Extract the (X, Y) coordinate from the center of the cell holding the provided text.  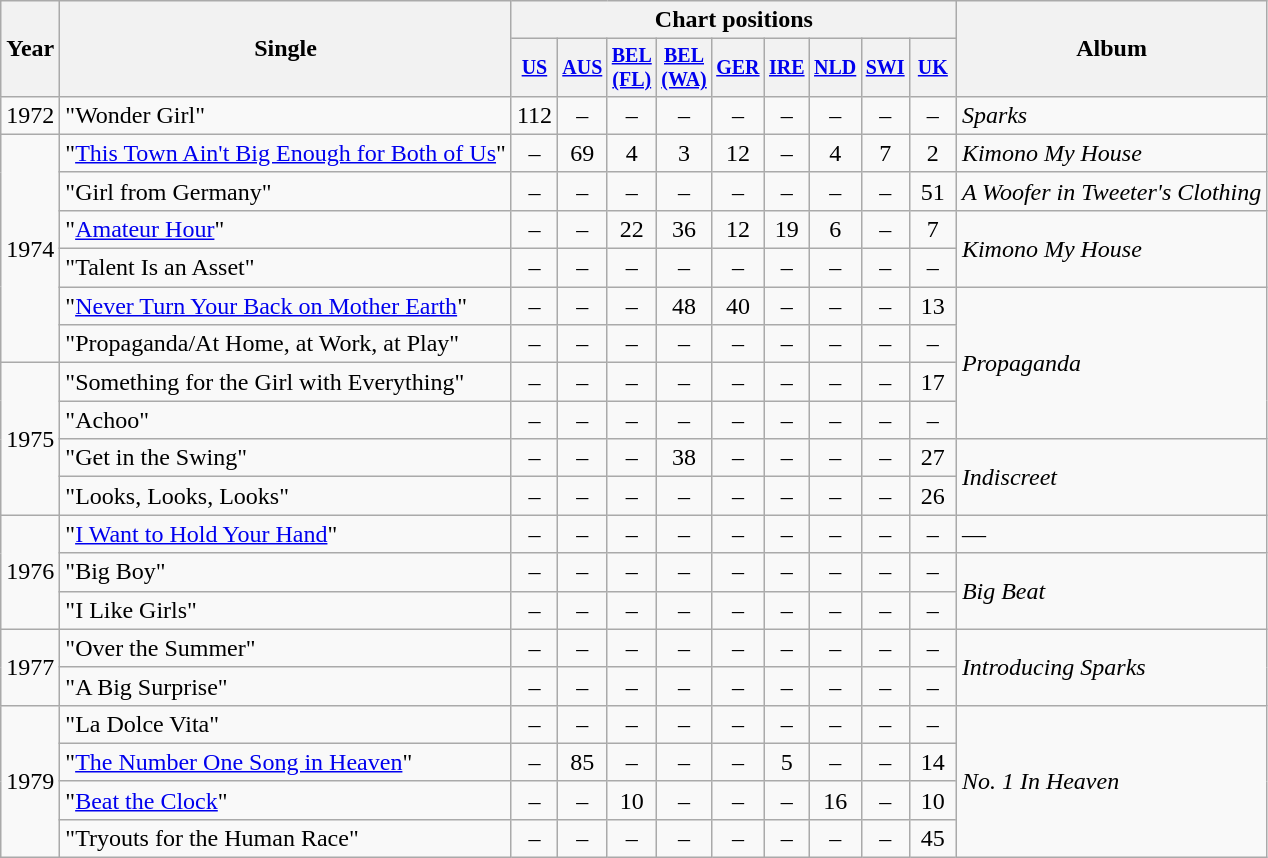
19 (786, 229)
"Achoo" (286, 420)
Introducing Sparks (1111, 667)
"I Like Girls" (286, 610)
14 (932, 762)
AUS (582, 68)
"La Dolce Vita" (286, 724)
Big Beat (1111, 591)
Sparks (1111, 115)
BEL(WA) (684, 68)
"Something for the Girl with Everything" (286, 382)
38 (684, 458)
1975 (30, 439)
1976 (30, 572)
3 (684, 153)
"Get in the Swing" (286, 458)
1972 (30, 115)
"This Town Ain't Big Enough for Both of Us" (286, 153)
US (534, 68)
69 (582, 153)
Propaganda (1111, 363)
"Wonder Girl" (286, 115)
"Big Boy" (286, 572)
2 (932, 153)
5 (786, 762)
85 (582, 762)
GER (738, 68)
"I Want to Hold Your Hand" (286, 534)
Year (30, 49)
Indiscreet (1111, 477)
"The Number One Song in Heaven" (286, 762)
45 (932, 838)
48 (684, 306)
27 (932, 458)
112 (534, 115)
40 (738, 306)
"Amateur Hour" (286, 229)
"Beat the Clock" (286, 800)
36 (684, 229)
SWI (885, 68)
"Talent Is an Asset" (286, 268)
"Tryouts for the Human Race" (286, 838)
17 (932, 382)
1979 (30, 781)
26 (932, 496)
— (1111, 534)
6 (835, 229)
Album (1111, 49)
IRE (786, 68)
"Girl from Germany" (286, 191)
"Propaganda/At Home, at Work, at Play" (286, 344)
13 (932, 306)
UK (932, 68)
Single (286, 49)
1974 (30, 248)
"Looks, Looks, Looks" (286, 496)
51 (932, 191)
22 (632, 229)
NLD (835, 68)
No. 1 In Heaven (1111, 781)
"Never Turn Your Back on Mother Earth" (286, 306)
BEL(FL) (632, 68)
1977 (30, 667)
Chart positions (734, 20)
16 (835, 800)
"Over the Summer" (286, 648)
A Woofer in Tweeter's Clothing (1111, 191)
"A Big Surprise" (286, 686)
